Search for the cell housing the specified text and yield its (x, y) center coordinate. 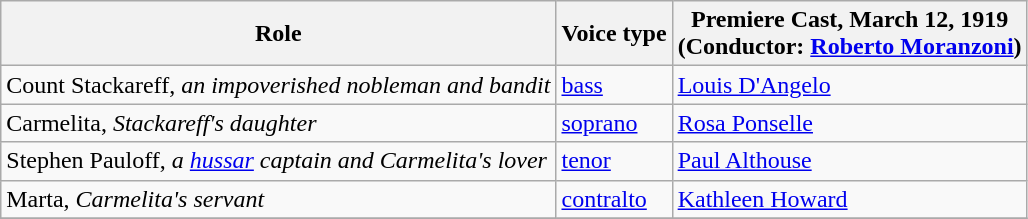
bass (614, 85)
Count Stackareff, an impoverished nobleman and bandit (278, 85)
Role (278, 34)
Carmelita, Stackareff's daughter (278, 123)
Premiere Cast, March 12, 1919 (Conductor: Roberto Moranzoni) (850, 34)
tenor (614, 161)
Kathleen Howard (850, 199)
Paul Althouse (850, 161)
Louis D'Angelo (850, 85)
Voice type (614, 34)
contralto (614, 199)
soprano (614, 123)
Marta, Carmelita's servant (278, 199)
Rosa Ponselle (850, 123)
Stephen Pauloff, a hussar captain and Carmelita's lover (278, 161)
